Extract the (X, Y) coordinate from the center of the cell holding the provided text.  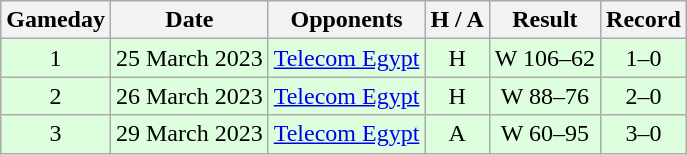
26 March 2023 (189, 96)
Gameday (56, 20)
W 88–76 (544, 96)
Record (644, 20)
A (457, 134)
3–0 (644, 134)
2–0 (644, 96)
29 March 2023 (189, 134)
3 (56, 134)
Date (189, 20)
Result (544, 20)
1–0 (644, 58)
25 March 2023 (189, 58)
2 (56, 96)
W 106–62 (544, 58)
H / A (457, 20)
Opponents (346, 20)
W 60–95 (544, 134)
1 (56, 58)
